Locate the cell with the specified text and output its (X, Y) center coordinate. 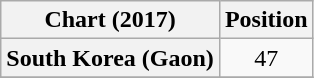
Chart (2017) (110, 20)
Position (266, 20)
South Korea (Gaon) (110, 58)
47 (266, 58)
